Find where the given text appears and provide that cell's center as [x, y] coordinate. 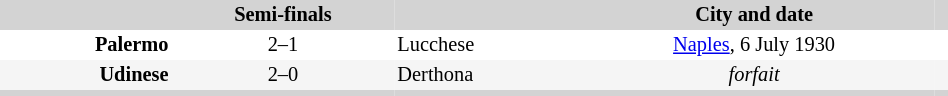
Derthona [484, 75]
2–1 [284, 45]
Palermo [86, 45]
Lucchese [484, 45]
City and date [754, 15]
forfait [754, 75]
Semi-finals [284, 15]
2–0 [284, 75]
Naples, 6 July 1930 [754, 45]
Udinese [86, 75]
